From the cell containing the given text, extract its center point as (x, y) coordinate. 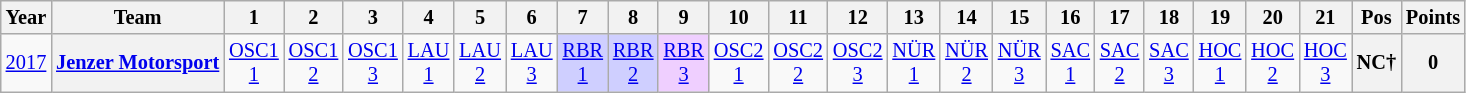
7 (582, 17)
LAU2 (480, 63)
10 (739, 17)
OSC12 (314, 63)
NÜR3 (1020, 63)
Year (26, 17)
20 (1272, 17)
1 (254, 17)
12 (858, 17)
Points (1433, 17)
SAC2 (1120, 63)
6 (532, 17)
OSC13 (373, 63)
0 (1433, 63)
LAU3 (532, 63)
16 (1070, 17)
2017 (26, 63)
OSC23 (858, 63)
11 (798, 17)
9 (683, 17)
2 (314, 17)
SAC1 (1070, 63)
3 (373, 17)
13 (914, 17)
HOC2 (1272, 63)
HOC3 (1326, 63)
NÜR1 (914, 63)
RBR3 (683, 63)
18 (1168, 17)
OSC11 (254, 63)
NC† (1376, 63)
HOC1 (1220, 63)
21 (1326, 17)
14 (966, 17)
Jenzer Motorsport (138, 63)
4 (429, 17)
RBR2 (633, 63)
SAC3 (1168, 63)
RBR1 (582, 63)
OSC21 (739, 63)
15 (1020, 17)
8 (633, 17)
OSC22 (798, 63)
19 (1220, 17)
Team (138, 17)
Pos (1376, 17)
NÜR2 (966, 63)
17 (1120, 17)
5 (480, 17)
LAU1 (429, 63)
